Capture the cell that displays the provided text and extract its [X, Y] central coordinate. 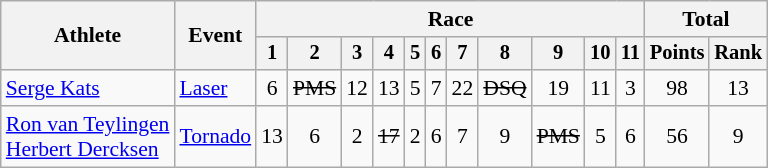
Ron van TeylingenHerbert Dercksen [88, 136]
Rank [738, 54]
17 [389, 136]
4 [389, 54]
Total [706, 19]
10 [600, 54]
12 [357, 88]
56 [677, 136]
DSQ [504, 88]
8 [504, 54]
98 [677, 88]
Athlete [88, 36]
Tornado [215, 136]
Points [677, 54]
1 [272, 54]
22 [463, 88]
Serge Kats [88, 88]
Laser [215, 88]
Race [450, 19]
19 [558, 88]
Event [215, 36]
